Detect which cell encompasses the target text, then output its (x, y) center coordinate. 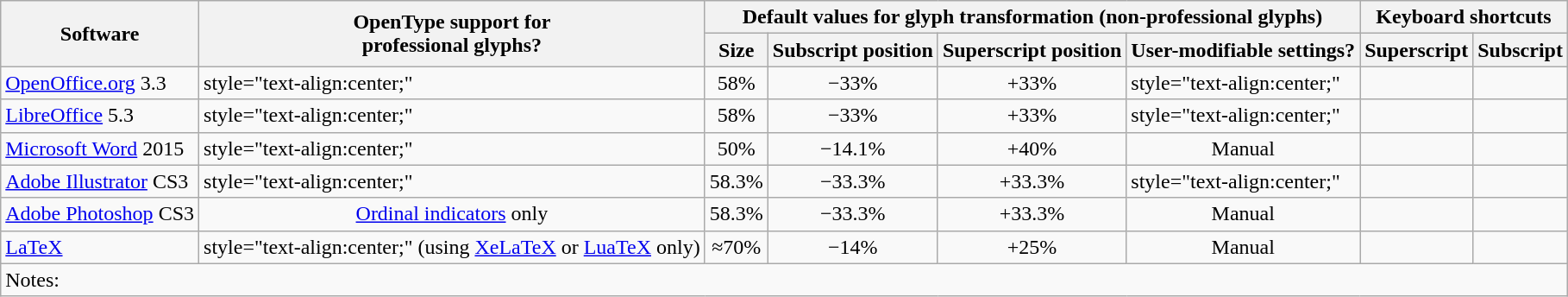
Ordinal indicators only (452, 214)
Default values for glyph transformation (non-professional glyphs) (1032, 17)
Subscript position (852, 50)
50% (737, 148)
Size (737, 50)
≈70% (737, 247)
LaTeX (100, 247)
User-modifiable settings? (1244, 50)
Superscript (1416, 50)
Superscript position (1032, 50)
−14% (852, 247)
OpenOffice.org 3.3 (100, 83)
Microsoft Word 2015 (100, 148)
LibreOffice 5.3 (100, 116)
Adobe Illustrator CS3 (100, 181)
Keyboard shortcuts (1465, 17)
Notes: (785, 280)
−14.1% (852, 148)
Software (100, 34)
Adobe Photoshop CS3 (100, 214)
+40% (1032, 148)
+25% (1032, 247)
style="text-align:center;" (using XeLaTeX or LuaTeX only) (452, 247)
OpenType support forprofessional glyphs? (452, 34)
Subscript (1521, 50)
